Provide the [x, y] coordinate of the cell's center where the given text is located.  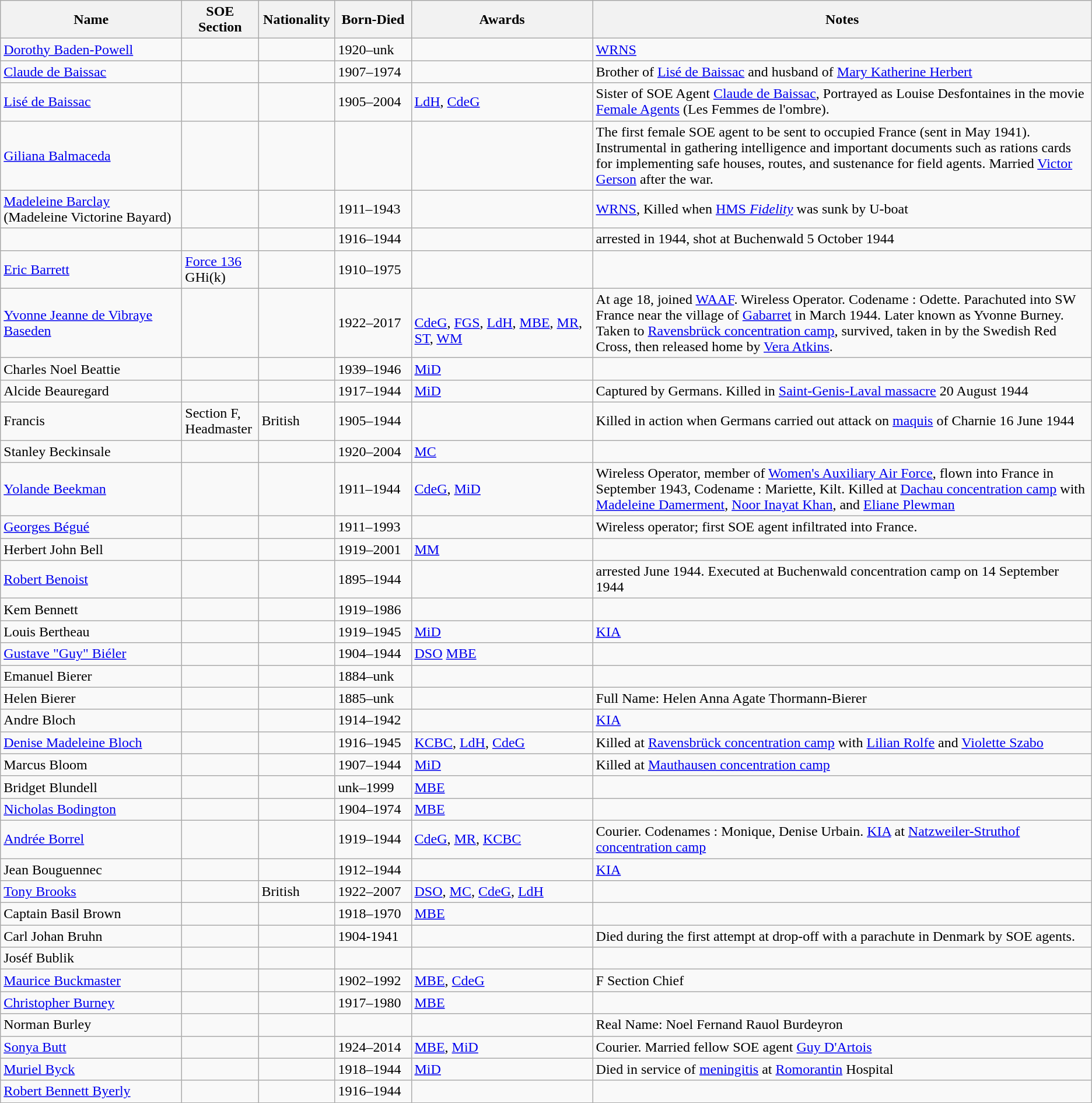
Sister of SOE Agent Claude de Baissac, Portrayed as Louise Desfontaines in the movie Female Agents (Les Femmes de l'ombre). [842, 101]
1918–1970 [373, 914]
CdeG, FGS, LdH, MBE, MR, ST, WM [502, 323]
Section F, Headmaster [220, 421]
1919–1944 [373, 839]
Eric Barrett [91, 269]
1904-1941 [373, 936]
Herbert John Bell [91, 549]
Norman Burley [91, 1025]
1919–2001 [373, 549]
MM [502, 549]
SOE Section [220, 20]
Jean Bouguennec [91, 870]
1904–1944 [373, 654]
Marcus Bloom [91, 765]
1919–1945 [373, 632]
Emanuel Bierer [91, 676]
Robert Benoist [91, 580]
1902–1992 [373, 981]
Name [91, 20]
Gustave "Guy" Biéler [91, 654]
1885–unk [373, 698]
Courier. Married fellow SOE agent Guy D'Artois [842, 1047]
Francis [91, 421]
1914–1942 [373, 720]
Nicholas Bodington [91, 809]
Bridget Blundell [91, 787]
MBE, MiD [502, 1047]
1939–1946 [373, 369]
Nationality [296, 20]
1916–1945 [373, 743]
1907–1974 [373, 72]
F Section Chief [842, 981]
Real Name: Noel Fernand Rauol Burdeyron [842, 1025]
Killed at Mauthausen concentration camp [842, 765]
Killed in action when Germans carried out attack on maquis of Charnie 16 June 1944 [842, 421]
Stanley Beckinsale [91, 451]
Alcide Beauregard [91, 391]
Andrée Borrel [91, 839]
Christopher Burney [91, 1003]
Giliana Balmaceda [91, 155]
1911–1943 [373, 209]
Brother of Lisé de Baissac and husband of Mary Katherine Herbert [842, 72]
Denise Madeleine Bloch [91, 743]
1911–1993 [373, 527]
Captain Basil Brown [91, 914]
1922–2017 [373, 323]
Born-Died [373, 20]
CdeG, MR, KCBC [502, 839]
1920–unk [373, 50]
1911–1944 [373, 489]
1912–1944 [373, 870]
MBE, CdeG [502, 981]
1919–1986 [373, 610]
Carl Johan Bruhn [91, 936]
CdeG, MiD [502, 489]
1904–1974 [373, 809]
Yolande Beekman [91, 489]
Died during the first attempt at drop-off with a parachute in Denmark by SOE agents. [842, 936]
Full Name: Helen Anna Agate Thormann-Bierer [842, 698]
Courier. Codenames : Monique, Denise Urbain. KIA at Natzweiler-Struthof concentration camp [842, 839]
Awards [502, 20]
Charles Noel Beattie [91, 369]
Wireless operator; first SOE agent infiltrated into France. [842, 527]
Notes [842, 20]
MC [502, 451]
DSO MBE [502, 654]
Died in service of meningitis at Romorantin Hospital [842, 1069]
Robert Bennett Byerly [91, 1091]
Andre Bloch [91, 720]
1907–1944 [373, 765]
1910–1975 [373, 269]
Captured by Germans. Killed in Saint-Genis-Laval massacre 20 August 1944 [842, 391]
1905–2004 [373, 101]
Killed at Ravensbrück concentration camp with Lilian Rolfe and Violette Szabo [842, 743]
Dorothy Baden-Powell [91, 50]
1922–2007 [373, 892]
Tony Brooks [91, 892]
LdH, CdeG [502, 101]
Georges Bégué [91, 527]
1918–1944 [373, 1069]
arrested in 1944, shot at Buchenwald 5 October 1944 [842, 239]
WRNS [842, 50]
Kem Bennett [91, 610]
1924–2014 [373, 1047]
Louis Bertheau [91, 632]
1917–1944 [373, 391]
Muriel Byck [91, 1069]
1895–1944 [373, 580]
Joséf Bublik [91, 958]
Maurice Buckmaster [91, 981]
1884–unk [373, 676]
arrested June 1944. Executed at Buchenwald concentration camp on 14 September 1944 [842, 580]
Madeleine Barclay (Madeleine Victorine Bayard) [91, 209]
Force 136 GHi(k) [220, 269]
unk–1999 [373, 787]
Sonya Butt [91, 1047]
Lisé de Baissac [91, 101]
1920–2004 [373, 451]
Yvonne Jeanne de Vibraye Baseden [91, 323]
Helen Bierer [91, 698]
1917–1980 [373, 1003]
DSO, MC, CdeG, LdH [502, 892]
1905–1944 [373, 421]
Claude de Baissac [91, 72]
KCBC, LdH, CdeG [502, 743]
WRNS, Killed when HMS Fidelity was sunk by U-boat [842, 209]
